Identify which cell holds the provided text, then report its [X, Y] central coordinate. 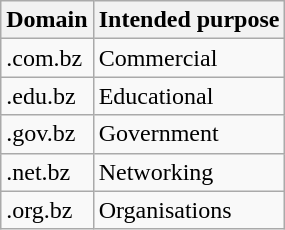
Commercial [189, 58]
Intended purpose [189, 20]
Government [189, 134]
Educational [189, 96]
Organisations [189, 210]
.org.bz [47, 210]
.edu.bz [47, 96]
.com.bz [47, 58]
Networking [189, 172]
Domain [47, 20]
.gov.bz [47, 134]
.net.bz [47, 172]
